Detect which cell encompasses the target text, then output its [X, Y] center coordinate. 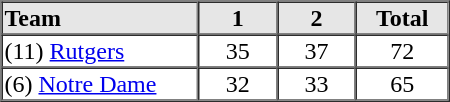
37 [316, 50]
33 [316, 84]
72 [402, 50]
35 [238, 50]
2 [316, 18]
(11) Rutgers [100, 50]
Team [100, 18]
Total [402, 18]
(6) Notre Dame [100, 84]
32 [238, 84]
65 [402, 84]
1 [238, 18]
